For the text-containing cell, return its midpoint in (X, Y) coordinate format. 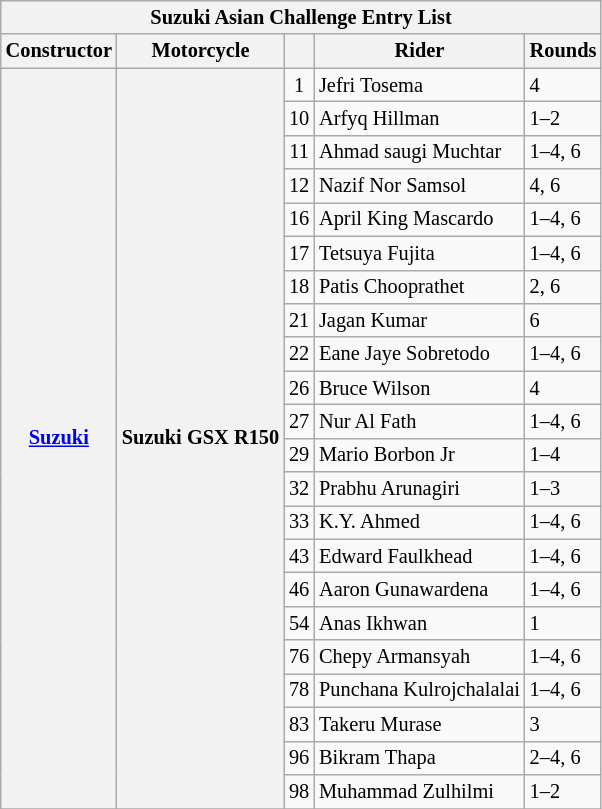
Tetsuya Fujita (420, 253)
11 (299, 152)
Prabhu Arunagiri (420, 489)
Eane Jaye Sobretodo (420, 354)
Jagan Kumar (420, 320)
76 (299, 657)
33 (299, 522)
96 (299, 758)
Punchana Kulrojchalalai (420, 690)
83 (299, 724)
Takeru Murase (420, 724)
29 (299, 455)
Ahmad saugi Muchtar (420, 152)
Chepy Armansyah (420, 657)
27 (299, 421)
1–3 (564, 489)
32 (299, 489)
12 (299, 186)
Rider (420, 51)
22 (299, 354)
Rounds (564, 51)
Mario Borbon Jr (420, 455)
Muhammad Zulhilmi (420, 791)
Suzuki Asian Challenge Entry List (302, 17)
Edward Faulkhead (420, 556)
Constructor (59, 51)
Arfyq Hillman (420, 118)
3 (564, 724)
April King Mascardo (420, 219)
Nur Al Fath (420, 421)
78 (299, 690)
Suzuki GSX R150 (200, 438)
2, 6 (564, 287)
18 (299, 287)
Patis Chooprathet (420, 287)
54 (299, 623)
43 (299, 556)
10 (299, 118)
Aaron Gunawardena (420, 589)
Anas Ikhwan (420, 623)
Bruce Wilson (420, 388)
Motorcycle (200, 51)
21 (299, 320)
6 (564, 320)
4, 6 (564, 186)
16 (299, 219)
46 (299, 589)
17 (299, 253)
Bikram Thapa (420, 758)
2–4, 6 (564, 758)
1–4 (564, 455)
K.Y. Ahmed (420, 522)
Jefri Tosema (420, 85)
98 (299, 791)
26 (299, 388)
Suzuki (59, 438)
Nazif Nor Samsol (420, 186)
